Return [X, Y] of the center of cell containing provided text 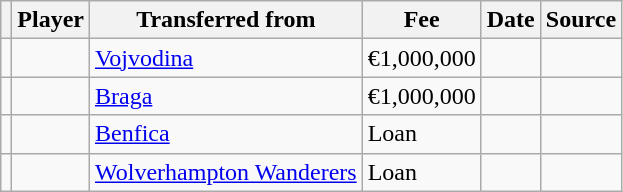
Transferred from [226, 20]
Source [580, 20]
Benfica [226, 134]
Braga [226, 96]
Player [51, 20]
Wolverhampton Wanderers [226, 172]
Vojvodina [226, 58]
Fee [422, 20]
Date [510, 20]
